Extract the [X, Y] coordinate from the center of the cell holding the provided text.  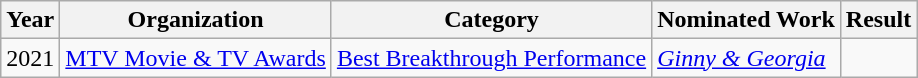
Best Breakthrough Performance [491, 58]
Ginny & Georgia [746, 58]
Year [30, 20]
Organization [196, 20]
Nominated Work [746, 20]
Category [491, 20]
MTV Movie & TV Awards [196, 58]
Result [878, 20]
2021 [30, 58]
